Capture the cell that displays the provided text and extract its [x, y] central coordinate. 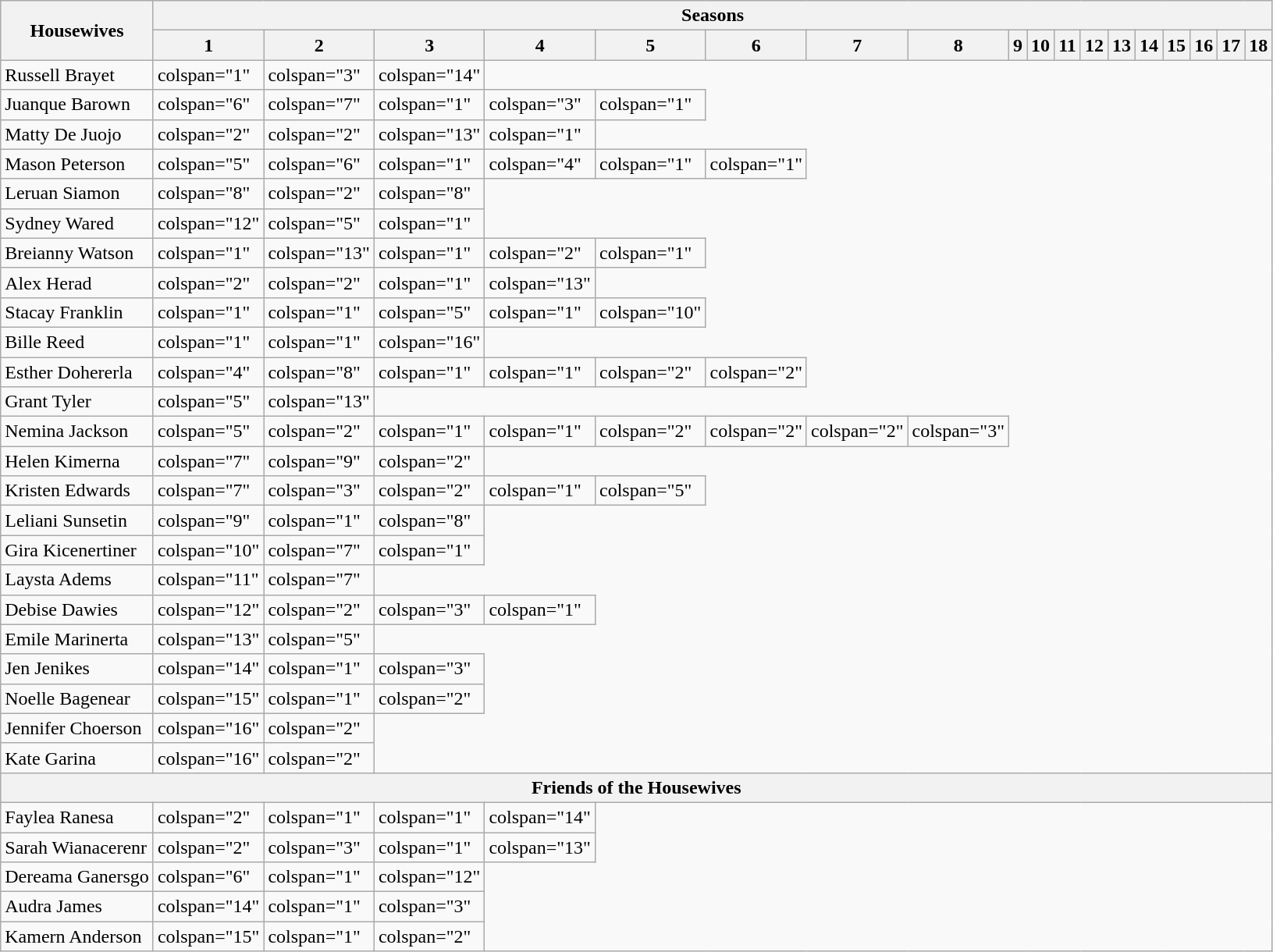
Debise Dawies [77, 609]
9 [1018, 45]
Juanque Barown [77, 105]
Sarah Wianacerenr [77, 847]
1 [208, 45]
Nemina Jackson [77, 432]
Leruan Siamon [77, 194]
7 [857, 45]
Helen Kimerna [77, 461]
Stacay Franklin [77, 312]
2 [319, 45]
Housewives [77, 30]
Noelle Bagenear [77, 698]
14 [1149, 45]
3 [429, 45]
6 [756, 45]
8 [958, 45]
10 [1041, 45]
Leliani Sunsetin [77, 520]
Alex Herad [77, 282]
Friends of the Housewives [637, 787]
Kristen Edwards [77, 491]
Breianny Watson [77, 253]
11 [1068, 45]
Sydney Wared [77, 223]
Russell Brayet [77, 75]
Mason Peterson [77, 164]
Jennifer Choerson [77, 728]
13 [1121, 45]
18 [1258, 45]
Seasons [712, 16]
Grant Tyler [77, 402]
Kamern Anderson [77, 936]
Faylea Ranesa [77, 817]
Dereama Ganersgo [77, 877]
16 [1204, 45]
Bille Reed [77, 342]
Jen Jenikes [77, 669]
17 [1232, 45]
Audra James [77, 907]
Matty De Juojo [77, 134]
Laysta Adems [77, 580]
15 [1177, 45]
Kate Garina [77, 758]
12 [1094, 45]
Emile Marinerta [77, 639]
4 [540, 45]
Esther Dohererla [77, 372]
Gira Kicenertiner [77, 550]
colspan="11" [208, 580]
5 [650, 45]
